Pinpoint the cell where the given text exists, returning its (x, y) midpoint coordinate. 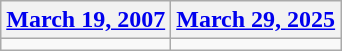
March 19, 2007 (86, 20)
March 29, 2025 (256, 20)
